Provide the [x, y] coordinate of the cell's center where the given text is located.  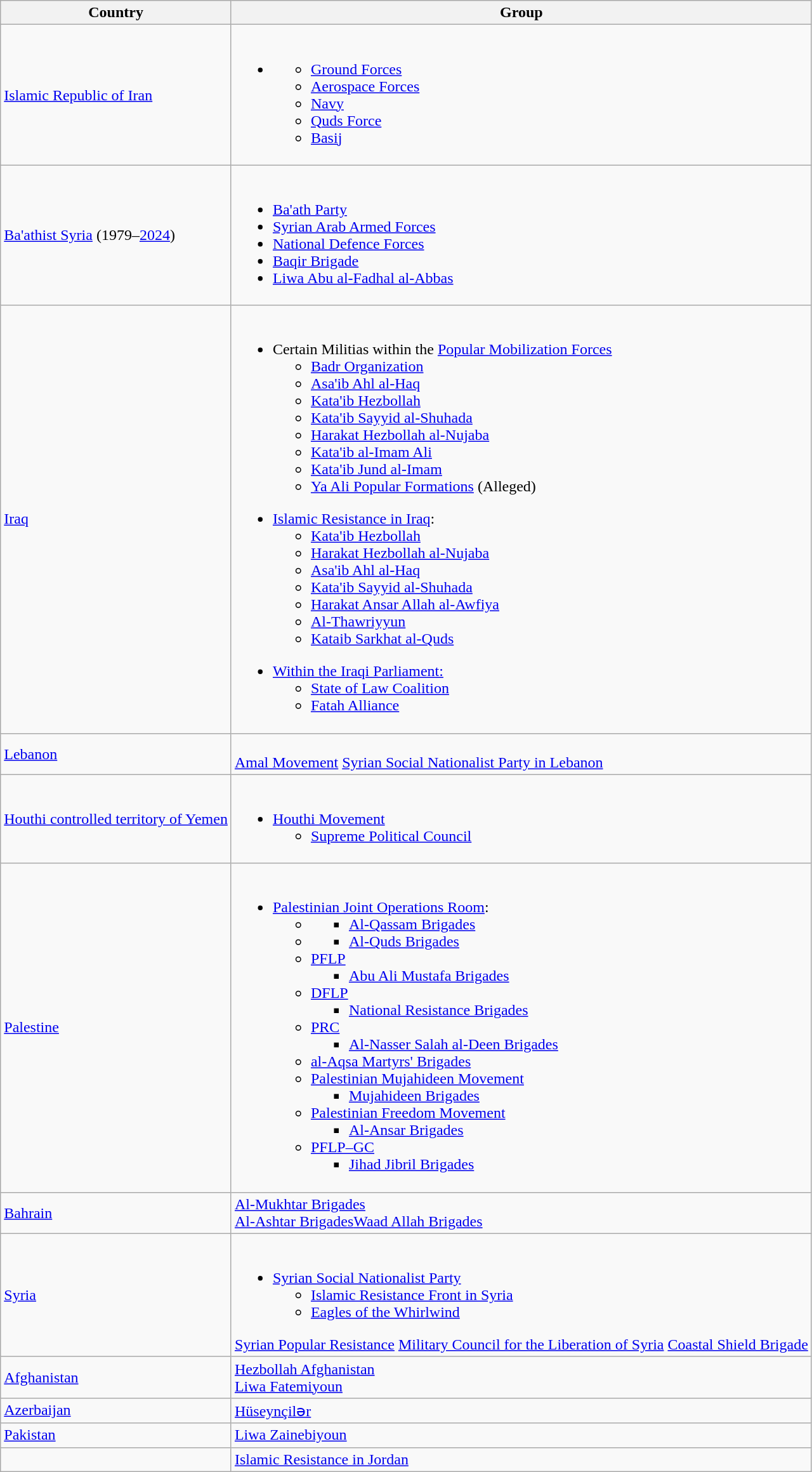
Houthi Movement Supreme Political Council [521, 819]
Amal Movement Syrian Social Nationalist Party in Lebanon [521, 754]
Ba'athist Syria (1979–2024) [116, 235]
Iraq [116, 519]
Hüseynçilər [521, 1410]
Lebanon [116, 754]
Al-Mukhtar Brigades Al-Ashtar BrigadesWaad Allah Brigades [521, 1212]
Hezbollah Afghanistan Liwa Fatemiyoun [521, 1377]
Liwa Zainebiyoun [521, 1435]
Azerbaijan [116, 1410]
Islamic Republic of Iran [116, 95]
Country [116, 13]
Afghanistan [116, 1377]
Ba'ath Party Syrian Arab Armed Forces National Defence Forces Baqir Brigade Liwa Abu al-Fadhal al-Abbas [521, 235]
Palestine [116, 1028]
Pakistan [116, 1435]
Ground Forces Aerospace Forces Navy Quds Force Basij [521, 95]
Group [521, 13]
Islamic Resistance in Jordan [521, 1459]
Syria [116, 1295]
Houthi controlled territory of Yemen [116, 819]
Bahrain [116, 1212]
